From the cell containing the given text, extract its center point as (x, y) coordinate. 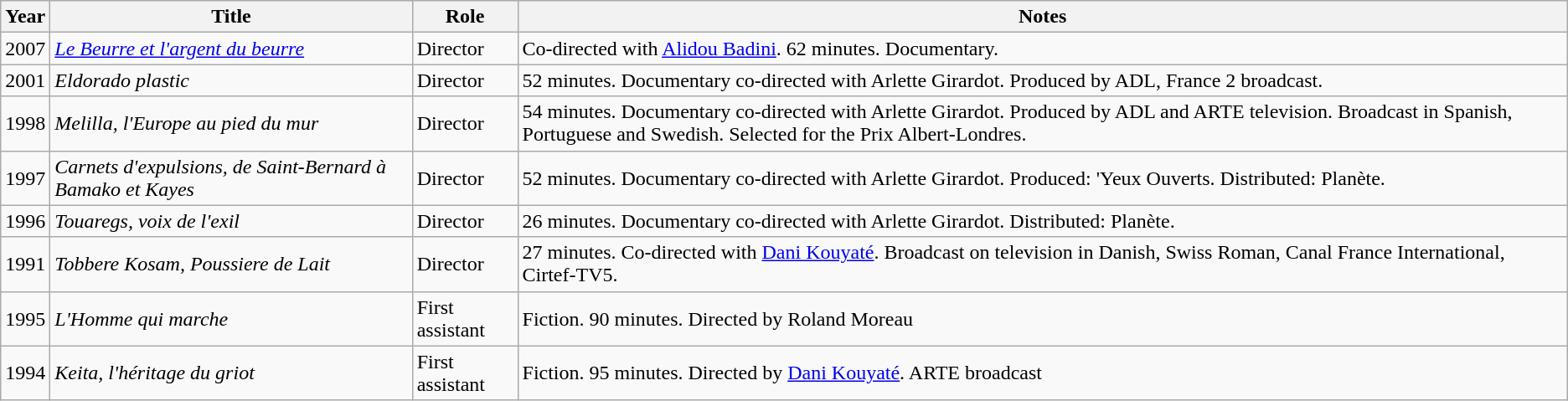
Fiction. 90 minutes. Directed by Roland Moreau (1042, 318)
2001 (25, 80)
L'Homme qui marche (231, 318)
Keita, l'héritage du griot (231, 373)
Fiction. 95 minutes. Directed by Dani Kouyaté. ARTE broadcast (1042, 373)
2007 (25, 49)
1994 (25, 373)
Carnets d'expulsions, de Saint-Bernard à Bamako et Kayes (231, 177)
Touaregs, voix de l'exil (231, 221)
52 minutes. Documentary co-directed with Arlette Girardot. Produced by ADL, France 2 broadcast. (1042, 80)
Co-directed with Alidou Badini. 62 minutes. Documentary. (1042, 49)
1998 (25, 124)
52 minutes. Documentary co-directed with Arlette Girardot. Produced: 'Yeux Ouverts. Distributed: Planète. (1042, 177)
Notes (1042, 17)
Eldorado plastic (231, 80)
Role (465, 17)
27 minutes. Co-directed with Dani Kouyaté. Broadcast on television in Danish, Swiss Roman, Canal France International, Cirtef-TV5. (1042, 265)
1997 (25, 177)
Tobbere Kosam, Poussiere de Lait (231, 265)
Le Beurre et l'argent du beurre (231, 49)
26 minutes. Documentary co-directed with Arlette Girardot. Distributed: Planète. (1042, 221)
1991 (25, 265)
Title (231, 17)
Melilla, l'Europe au pied du mur (231, 124)
1995 (25, 318)
1996 (25, 221)
Year (25, 17)
